Return the [X, Y] coordinate for the center point of the cell that contains the specified text.  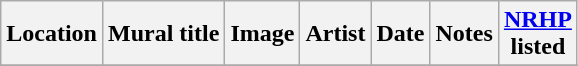
Location [52, 34]
NRHPlisted [538, 34]
Mural title [163, 34]
Date [400, 34]
Notes [464, 34]
Artist [336, 34]
Image [262, 34]
